Pinpoint the cell where the given text exists, returning its [x, y] midpoint coordinate. 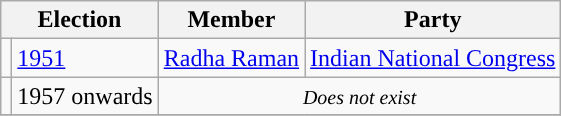
1951 [85, 58]
1957 onwards [85, 96]
Radha Raman [231, 58]
Does not exist [360, 96]
Party [433, 20]
Election [80, 20]
Indian National Congress [433, 58]
Member [231, 20]
